Provide the (x, y) coordinate of the cell's center where the given text is located.  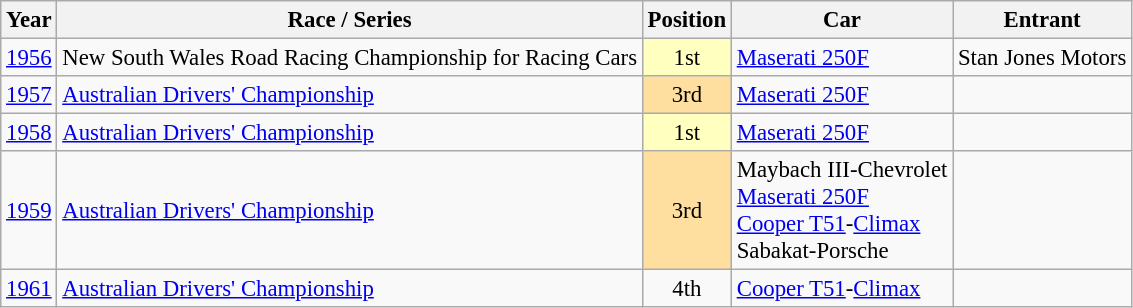
Stan Jones Motors (1042, 58)
Position (686, 20)
Car (842, 20)
New South Wales Road Racing Championship for Racing Cars (350, 58)
1957 (29, 95)
Entrant (1042, 20)
Year (29, 20)
Cooper T51-Climax (842, 289)
Race / Series (350, 20)
1959 (29, 210)
1961 (29, 289)
1958 (29, 133)
Maybach III-Chevrolet Maserati 250F Cooper T51-Climax Sabakat-Porsche (842, 210)
1956 (29, 58)
4th (686, 289)
